Scan for the cell matching the given text and deliver its (x, y) coordinate at center. 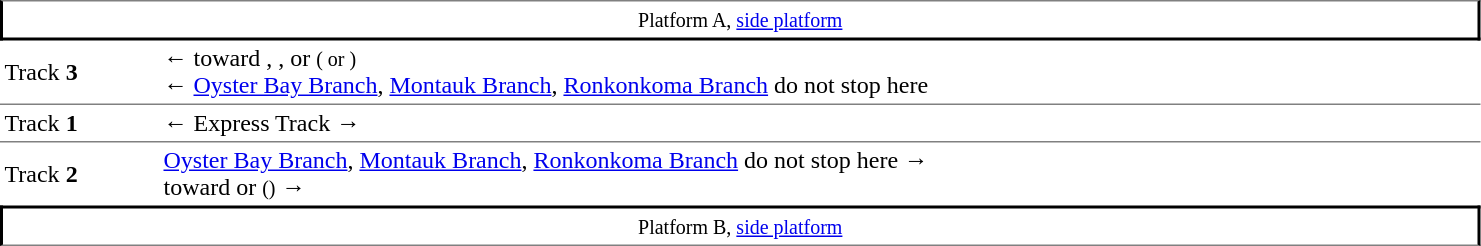
← Express Track → (820, 124)
← toward , , or ( or )← Oyster Bay Branch, Montauk Branch, Ronkonkoma Branch do not stop here (820, 72)
Platform A, side platform (740, 20)
Track 1 (80, 124)
Track 3 (80, 72)
Oyster Bay Branch, Montauk Branch, Ronkonkoma Branch do not stop here → toward or () → (820, 174)
Track 2 (80, 174)
Platform B, side platform (740, 226)
